Capture the cell that displays the provided text and extract its (X, Y) central coordinate. 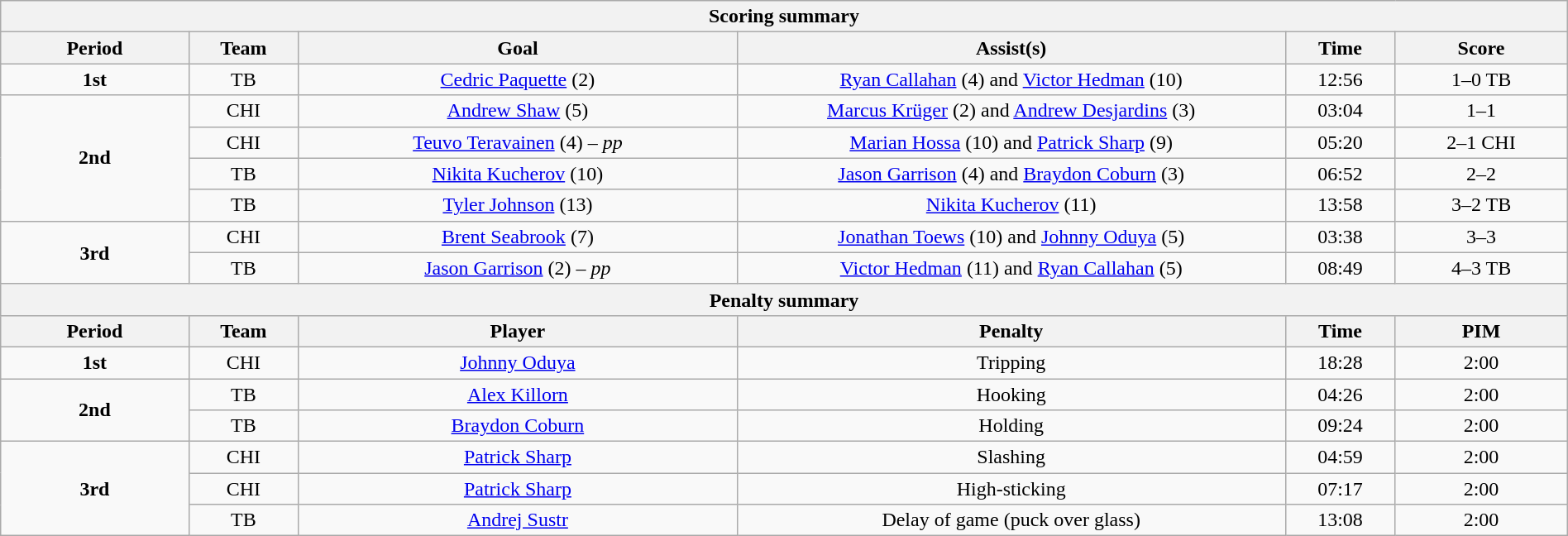
Hooking (1011, 395)
2–1 CHI (1481, 142)
Score (1481, 48)
3–2 TB (1481, 205)
Victor Hedman (11) and Ryan Callahan (5) (1011, 268)
08:49 (1340, 268)
Assist(s) (1011, 48)
18:28 (1340, 362)
04:59 (1340, 457)
06:52 (1340, 174)
Slashing (1011, 457)
13:58 (1340, 205)
03:04 (1340, 111)
Braydon Coburn (518, 426)
Andrej Sustr (518, 520)
Andrew Shaw (5) (518, 111)
Delay of game (puck over glass) (1011, 520)
Holding (1011, 426)
High-sticking (1011, 489)
05:20 (1340, 142)
1–0 TB (1481, 79)
Goal (518, 48)
07:17 (1340, 489)
Jason Garrison (4) and Braydon Coburn (3) (1011, 174)
1–1 (1481, 111)
12:56 (1340, 79)
Nikita Kucherov (10) (518, 174)
2–2 (1481, 174)
Penalty (1011, 331)
Ryan Callahan (4) and Victor Hedman (10) (1011, 79)
Nikita Kucherov (11) (1011, 205)
Brent Seabrook (7) (518, 237)
03:38 (1340, 237)
Teuvo Teravainen (4) – pp (518, 142)
Marian Hossa (10) and Patrick Sharp (9) (1011, 142)
Johnny Oduya (518, 362)
Penalty summary (784, 299)
04:26 (1340, 395)
Tyler Johnson (13) (518, 205)
Jonathan Toews (10) and Johnny Oduya (5) (1011, 237)
Player (518, 331)
4–3 TB (1481, 268)
PIM (1481, 331)
Jason Garrison (2) – pp (518, 268)
3–3 (1481, 237)
Marcus Krüger (2) and Andrew Desjardins (3) (1011, 111)
Scoring summary (784, 17)
13:08 (1340, 520)
Cedric Paquette (2) (518, 79)
09:24 (1340, 426)
Alex Killorn (518, 395)
Tripping (1011, 362)
